Scan for the cell matching the given text and deliver its (x, y) coordinate at center. 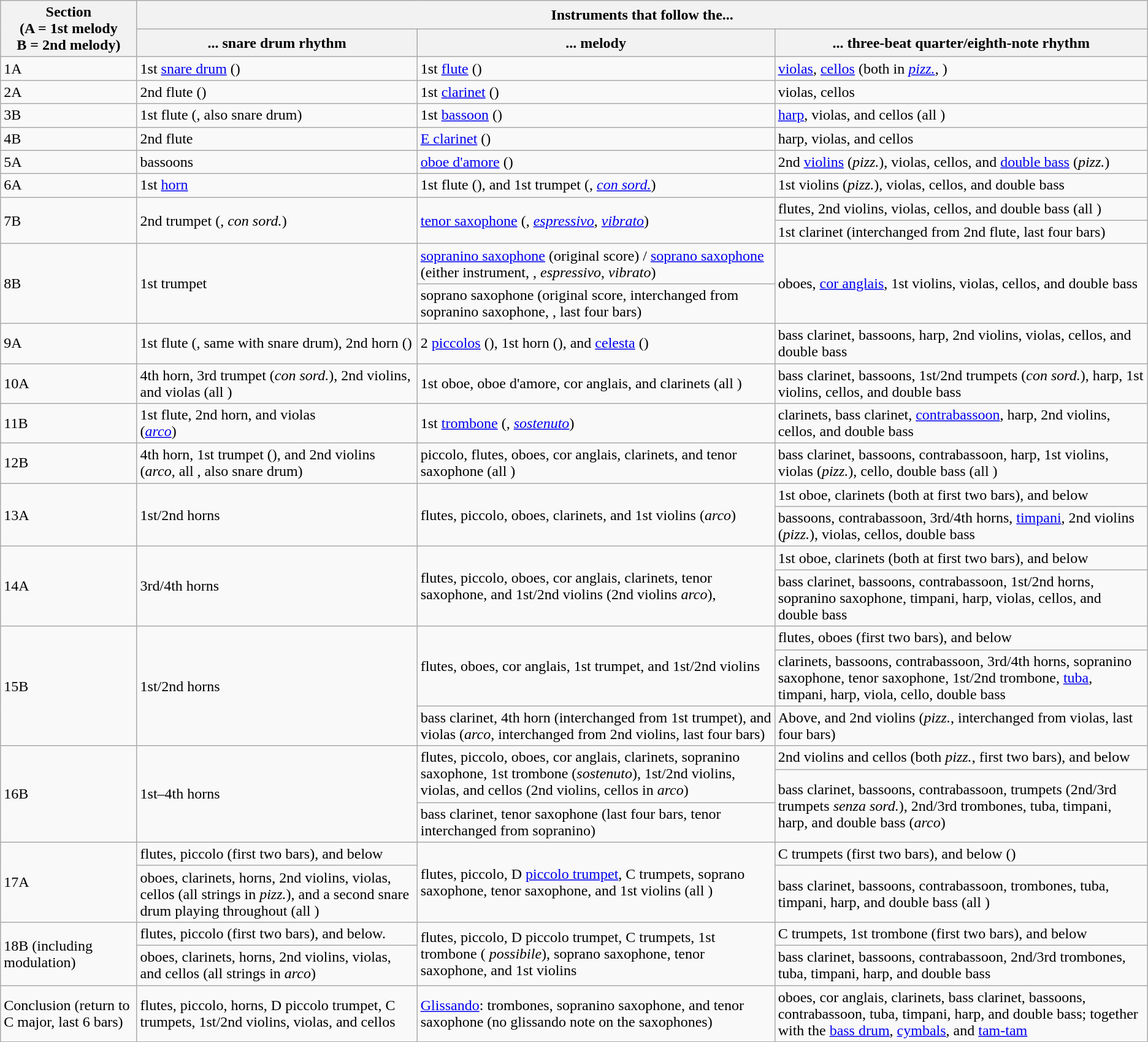
15B (69, 686)
4th horn, 1st trumpet (), and 2nd violins (arco, all , also snare drum) (277, 464)
3B (69, 115)
2nd violins (pizz.), violas, cellos, and double bass (pizz.) (961, 162)
13A (69, 515)
flutes, piccolo (first two bars), and below (277, 854)
3rd/4th horns (277, 586)
harp, violas, and cellos (all ) (961, 115)
violas, cellos (both in pizz., ) (961, 69)
flutes, piccolo, horns, D piccolo trumpet, C trumpets, 1st/2nd violins, violas, and cellos (277, 1013)
flutes, oboes (first two bars), and below (961, 638)
oboe d'amore () (596, 162)
bass clarinet, bassoons, harp, 2nd violins, violas, cellos, and double bass (961, 343)
Conclusion (return to C major, last 6 bars) (69, 1013)
1st flute () (596, 69)
2nd violins and cellos (both pizz., first two bars), and below (961, 757)
14A (69, 586)
2 piccolos (), 1st horn (), and celesta () (596, 343)
violas, cellos (961, 92)
4th horn, 3rd trumpet (con sord.), 2nd violins, and violas (all ) (277, 383)
2nd flute () (277, 92)
flutes, piccolo, oboes, cor anglais, clarinets, tenor saxophone, and 1st/2nd violins (2nd violins arco), (596, 586)
... three-beat quarter/eighth-note rhythm (961, 43)
harp, violas, and cellos (961, 139)
6A (69, 185)
2nd trumpet (, con sord.) (277, 220)
18B (including modulation) (69, 953)
1st–4th horns (277, 794)
bass clarinet, bassoons, contrabassoon, trumpets (2nd/3rd trumpets senza sord.), 2nd/3rd trombones, tuba, timpani, harp, and double bass (arco) (961, 806)
1st flute (, same with snare drum), 2nd horn () (277, 343)
1st clarinet (interchanged from 2nd flute, last four bars) (961, 232)
soprano saxophone (original score, interchanged from sopranino saxophone, , last four bars) (596, 303)
8B (69, 283)
E clarinet () (596, 139)
flutes, piccolo (first two bars), and below. (277, 933)
oboes, cor anglais, 1st violins, violas, cellos, and double bass (961, 283)
bass clarinet, bassoons, contrabassoon, 2nd/3rd trombones, tuba, timpani, harp, and double bass (961, 965)
Above, and 2nd violins (pizz., interchanged from violas, last four bars) (961, 726)
1st trumpet (277, 283)
1st horn (277, 185)
Section (A = 1st melody B = 2nd melody) (69, 29)
C trumpets (first two bars), and below () (961, 854)
1st trombone (, sostenuto) (596, 423)
Instruments that follow the... (642, 15)
9A (69, 343)
1A (69, 69)
bass clarinet, bassoons, contrabassoon, trombones, tuba, timpani, harp, and double bass (all ) (961, 894)
17A (69, 882)
1st oboe, oboe d'amore, cor anglais, and clarinets (all ) (596, 383)
16B (69, 794)
flutes, piccolo, D piccolo trumpet, C trumpets, 1st trombone ( possibile), soprano saxophone, tenor saxophone, and 1st violins (596, 953)
1st flute, 2nd horn, and violas(arco) (277, 423)
12B (69, 464)
flutes, piccolo, oboes, clarinets, and 1st violins (arco) (596, 515)
1st flute (, also snare drum) (277, 115)
oboes, clarinets, horns, 2nd violins, violas, and cellos (all strings in arco) (277, 965)
2A (69, 92)
bassoons (277, 162)
1st violins (pizz.), violas, cellos, and double bass (961, 185)
4B (69, 139)
5A (69, 162)
tenor saxophone (, espressivo, vibrato) (596, 220)
bass clarinet, bassoons, 1st/2nd trumpets (con sord.), harp, 1st violins, cellos, and double bass (961, 383)
flutes, oboes, cor anglais, 1st trumpet, and 1st/2nd violins (596, 666)
1st flute (), and 1st trumpet (, con sord.) (596, 185)
bass clarinet, tenor saxophone (last four bars, tenor interchanged from sopranino) (596, 822)
sopranino saxophone (original score) / soprano saxophone (either instrument, , espressivo, vibrato) (596, 264)
10A (69, 383)
clarinets, bass clarinet, contrabassoon, harp, 2nd violins, cellos, and double bass (961, 423)
bassoons, contrabassoon, 3rd/4th horns, timpani, 2nd violins (pizz.), violas, cellos, double bass (961, 526)
... snare drum rhythm (277, 43)
bass clarinet, bassoons, contrabassoon, 1st/2nd horns, sopranino saxophone, timpani, harp, violas, cellos, and double bass (961, 598)
1st bassoon () (596, 115)
2nd flute (277, 139)
1st snare drum () (277, 69)
flutes, 2nd violins, violas, cellos, and double bass (all ) (961, 209)
C trumpets, 1st trombone (first two bars), and below (961, 933)
bass clarinet, bassoons, contrabassoon, harp, 1st violins, violas (pizz.), cello, double bass (all ) (961, 464)
piccolo, flutes, oboes, cor anglais, clarinets, and tenor saxophone (all ) (596, 464)
oboes, clarinets, horns, 2nd violins, violas, cellos (all strings in pizz.), and a second snare drum playing throughout (all ) (277, 894)
1st clarinet () (596, 92)
Glissando: trombones, sopranino saxophone, and tenor saxophone (no glissando note on the saxophones) (596, 1013)
7B (69, 220)
flutes, piccolo, D piccolo trumpet, C trumpets, soprano saxophone, tenor saxophone, and 1st violins (all ) (596, 882)
11B (69, 423)
... melody (596, 43)
bass clarinet, 4th horn (interchanged from 1st trumpet), and violas (arco, interchanged from 2nd violins, last four bars) (596, 726)
